Pinpoint the cell where the given text exists, returning its [x, y] midpoint coordinate. 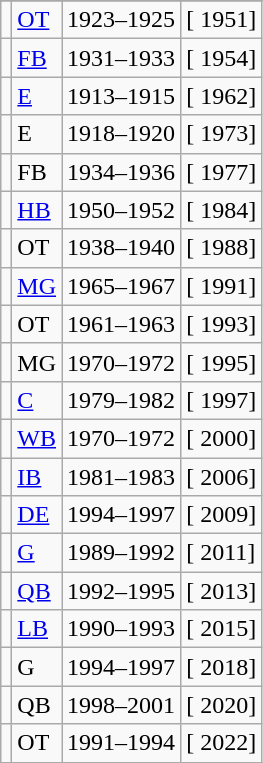
[ 1977] [222, 172]
1918–1920 [122, 134]
1913–1915 [122, 96]
[ 2011] [222, 553]
[ 1973] [222, 134]
[ 1991] [222, 286]
1991–1994 [122, 743]
1965–1967 [122, 286]
1934–1936 [122, 172]
[ 1984] [222, 210]
WB [37, 438]
[ 1988] [222, 248]
[ 2020] [222, 705]
[ 2006] [222, 477]
[ 1954] [222, 58]
[ 1993] [222, 324]
[ 2015] [222, 629]
1961–1963 [122, 324]
1981–1983 [122, 477]
[ 1951] [222, 20]
DE [37, 515]
1938–1940 [122, 248]
1979–1982 [122, 400]
1923–1925 [122, 20]
1998–2001 [122, 705]
[ 2022] [222, 743]
1989–1992 [122, 553]
[ 2009] [222, 515]
C [37, 400]
[ 2018] [222, 667]
HB [37, 210]
[ 1962] [222, 96]
[ 2013] [222, 591]
IB [37, 477]
[ 1995] [222, 362]
LB [37, 629]
[ 2000] [222, 438]
1950–1952 [122, 210]
[ 1997] [222, 400]
1931–1933 [122, 58]
1990–1993 [122, 629]
1992–1995 [122, 591]
